Determine the (x, y) coordinate at the center of the cell enclosing the given text.  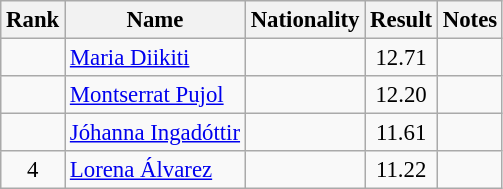
Result (402, 20)
Notes (470, 20)
12.20 (402, 95)
Name (156, 20)
Nationality (304, 20)
11.61 (402, 133)
Montserrat Pujol (156, 95)
Lorena Álvarez (156, 170)
Rank (33, 20)
Jóhanna Ingadóttir (156, 133)
4 (33, 170)
Maria Diikiti (156, 58)
11.22 (402, 170)
12.71 (402, 58)
